Find where the given text appears and provide that cell's center as (X, Y) coordinate. 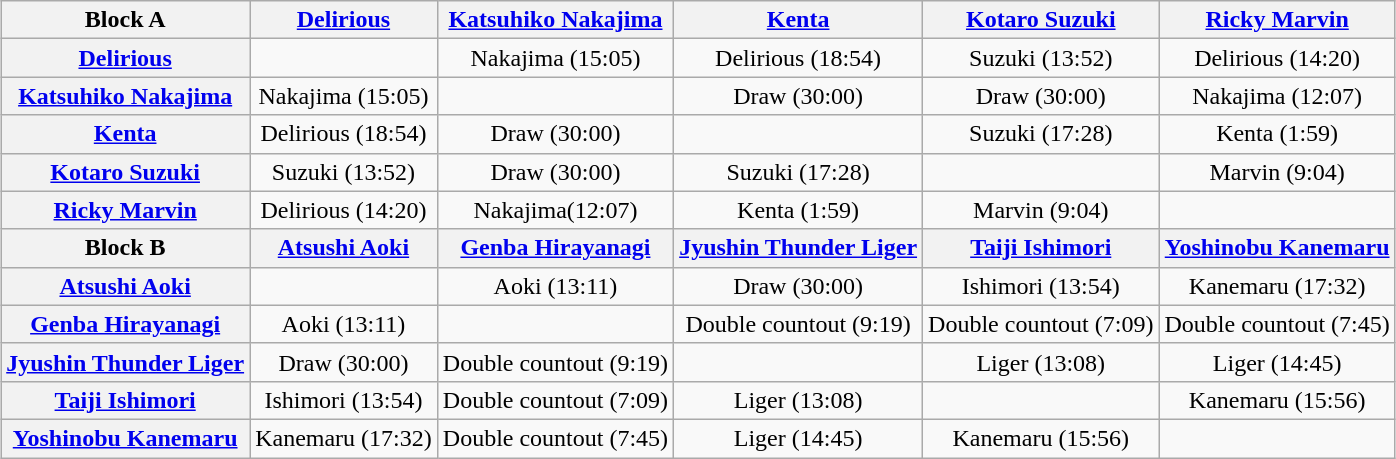
Nakajima (12:07) (1277, 96)
Nakajima(12:07) (555, 210)
Block B (126, 248)
Block A (126, 20)
